From the cell containing the given text, extract its center point as (x, y) coordinate. 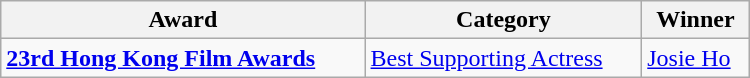
Category (504, 20)
Best Supporting Actress (504, 58)
23rd Hong Kong Film Awards (183, 58)
Josie Ho (696, 58)
Winner (696, 20)
Award (183, 20)
